Determine the (X, Y) coordinate at the center of the cell enclosing the given text.  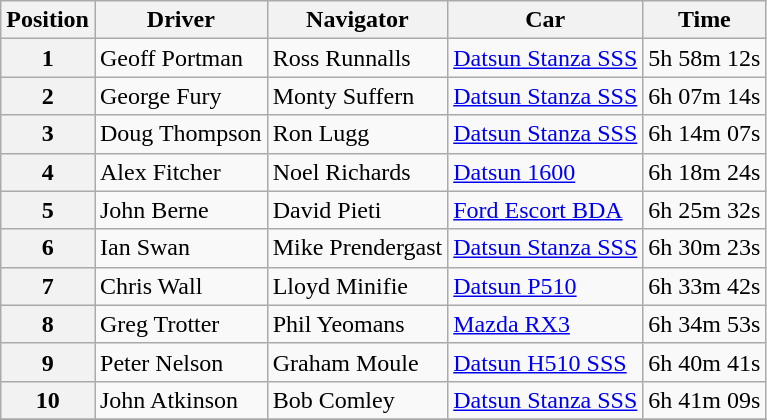
6h 25m 32s (704, 210)
Time (704, 20)
Ford Escort BDA (546, 210)
6h 14m 07s (704, 134)
10 (48, 400)
1 (48, 58)
Ross Runnalls (358, 58)
Driver (180, 20)
Position (48, 20)
Peter Nelson (180, 362)
6h 30m 23s (704, 248)
David Pieti (358, 210)
Phil Yeomans (358, 324)
Datsun 1600 (546, 172)
Datsun P510 (546, 286)
John Berne (180, 210)
Monty Suffern (358, 96)
6h 07m 14s (704, 96)
Greg Trotter (180, 324)
6h 18m 24s (704, 172)
Ian Swan (180, 248)
Car (546, 20)
Geoff Portman (180, 58)
6h 40m 41s (704, 362)
9 (48, 362)
Lloyd Minifie (358, 286)
7 (48, 286)
4 (48, 172)
8 (48, 324)
6h 33m 42s (704, 286)
3 (48, 134)
6h 41m 09s (704, 400)
George Fury (180, 96)
2 (48, 96)
6h 34m 53s (704, 324)
Doug Thompson (180, 134)
Alex Fitcher (180, 172)
5 (48, 210)
Graham Moule (358, 362)
John Atkinson (180, 400)
Datsun H510 SSS (546, 362)
Bob Comley (358, 400)
Mike Prendergast (358, 248)
Noel Richards (358, 172)
Navigator (358, 20)
Chris Wall (180, 286)
5h 58m 12s (704, 58)
Ron Lugg (358, 134)
6 (48, 248)
Mazda RX3 (546, 324)
